Scan for the cell matching the given text and deliver its [X, Y] coordinate at center. 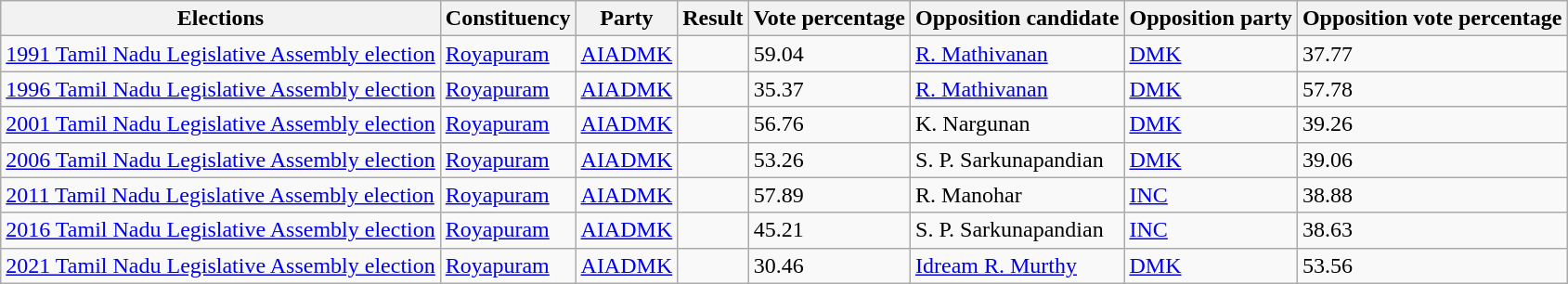
53.26 [829, 160]
1991 Tamil Nadu Legislative Assembly election [221, 54]
Elections [221, 19]
Result [713, 19]
2021 Tamil Nadu Legislative Assembly election [221, 265]
53.56 [1432, 265]
Opposition party [1211, 19]
38.88 [1432, 195]
59.04 [829, 54]
Opposition vote percentage [1432, 19]
K. Nargunan [1017, 124]
39.26 [1432, 124]
Party [627, 19]
39.06 [1432, 160]
37.77 [1432, 54]
2006 Tamil Nadu Legislative Assembly election [221, 160]
Idream R. Murthy [1017, 265]
R. Manohar [1017, 195]
Vote percentage [829, 19]
57.78 [1432, 89]
35.37 [829, 89]
56.76 [829, 124]
2011 Tamil Nadu Legislative Assembly election [221, 195]
Constituency [508, 19]
1996 Tamil Nadu Legislative Assembly election [221, 89]
45.21 [829, 230]
30.46 [829, 265]
2001 Tamil Nadu Legislative Assembly election [221, 124]
38.63 [1432, 230]
2016 Tamil Nadu Legislative Assembly election [221, 230]
57.89 [829, 195]
Opposition candidate [1017, 19]
